Return the (X, Y) coordinate for the center point of the cell that contains the specified text.  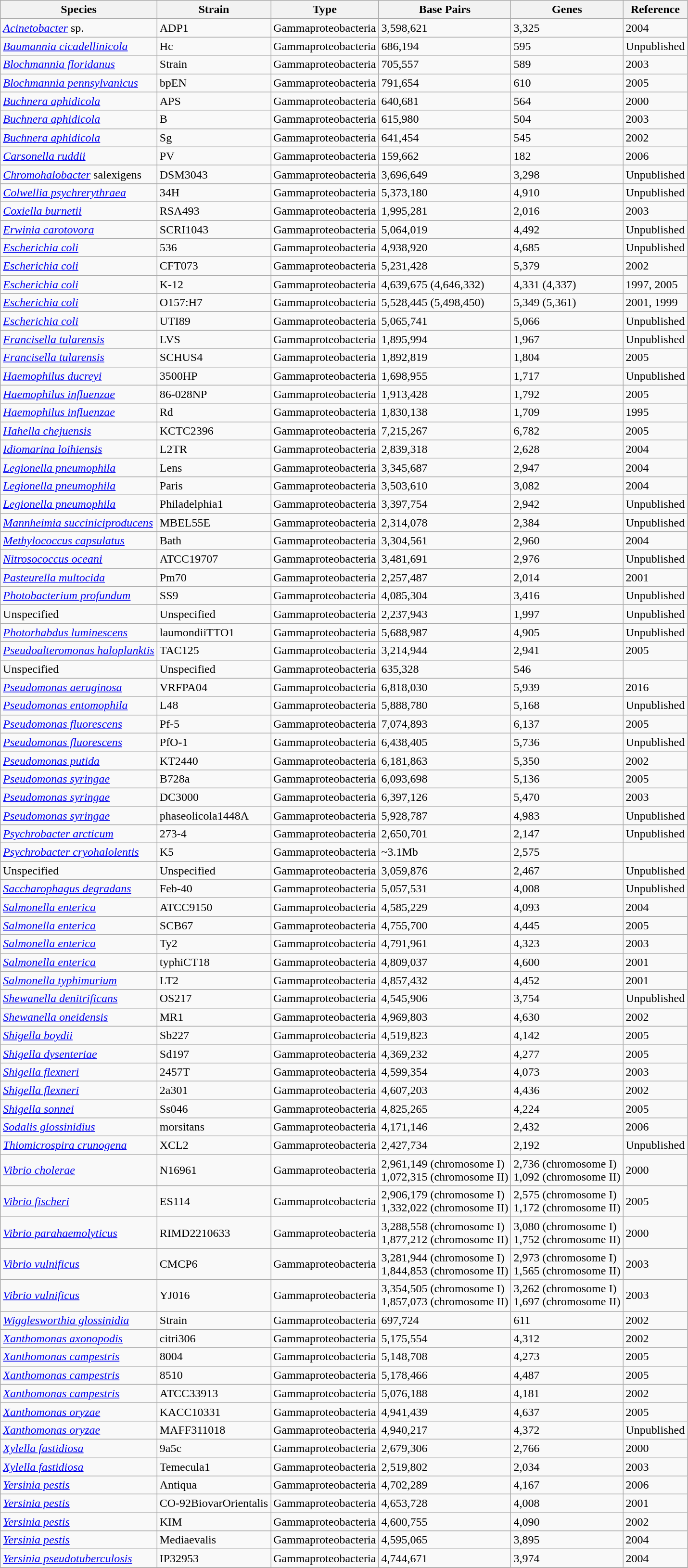
L48 (214, 706)
6,137 (567, 724)
1,698,955 (445, 376)
5,136 (567, 779)
5,178,466 (445, 1375)
Hahella chejuensis (79, 431)
4,372 (567, 1430)
2,014 (567, 578)
1,830,138 (445, 412)
MAFF311018 (214, 1430)
UTI89 (214, 321)
CMCP6 (214, 1264)
4,825,265 (445, 1108)
Psychrobacter cryohalolentis (79, 852)
Vibrio fischeri (79, 1201)
SCB67 (214, 925)
4,452 (567, 980)
8004 (214, 1357)
1,717 (567, 376)
4,487 (567, 1375)
Blochmannia floridanus (79, 64)
4,171,146 (445, 1127)
4,600,755 (445, 1522)
APS (214, 101)
5,528,445 (5,498,450) (445, 303)
Saccharophagus degradans (79, 889)
5,349 (5,361) (567, 303)
5,066 (567, 321)
Pseudomonas aeruginosa (79, 687)
4,167 (567, 1485)
5,231,428 (445, 266)
4,702,289 (445, 1485)
CFT073 (214, 266)
Salmonella typhimurium (79, 980)
4,436 (567, 1090)
1,892,819 (445, 358)
MBEL55E (214, 522)
6,181,863 (445, 760)
6,438,405 (445, 742)
Pseudomonas entomophila (79, 706)
5,373,180 (445, 193)
3,598,621 (445, 28)
1,913,428 (445, 394)
2a301 (214, 1090)
2,427,734 (445, 1145)
2,628 (567, 449)
Pm70 (214, 578)
Xanthomonas axonopodis (79, 1338)
Hc (214, 46)
Shewanella denitrificans (79, 999)
2,384 (567, 522)
159,662 (445, 156)
3,281,944 (chromosome I)1,844,853 (chromosome II) (445, 1264)
citri306 (214, 1338)
5,888,780 (445, 706)
2,575 (567, 852)
3,298 (567, 174)
2,650,701 (445, 834)
3,059,876 (445, 871)
4,093 (567, 907)
4,809,037 (445, 962)
Type (325, 10)
Sg (214, 138)
6,397,126 (445, 797)
DC3000 (214, 797)
2,766 (567, 1448)
2,575 (chromosome I)1,172 (chromosome II) (567, 1201)
Pseudoalteromonas haloplanktis (79, 651)
Shigella dysenteriae (79, 1054)
6,818,030 (445, 687)
4,905 (567, 632)
5,928,787 (445, 816)
typhiCT18 (214, 962)
3,354,505 (chromosome I)1,857,073 (chromosome II) (445, 1296)
4,090 (567, 1522)
KT2440 (214, 760)
2016 (655, 687)
2001, 1999 (655, 303)
Sodalis glossinidius (79, 1127)
4,630 (567, 1017)
RIMD2210633 (214, 1233)
3,304,561 (445, 541)
2,906,179 (chromosome I)1,332,022 (chromosome II) (445, 1201)
4,599,354 (445, 1072)
3,082 (567, 486)
1995 (655, 412)
YJ016 (214, 1296)
Acinetobacter sp. (79, 28)
4,940,217 (445, 1430)
2,839,318 (445, 449)
5,057,531 (445, 889)
4,312 (567, 1338)
Shewanella oneidensis (79, 1017)
2,736 (chromosome I)1,092 (chromosome II) (567, 1170)
5,168 (567, 706)
2,237,943 (445, 614)
2,973 (chromosome I)1,565 (chromosome II) (567, 1264)
Feb-40 (214, 889)
Shigella boydii (79, 1035)
611 (567, 1320)
4,969,803 (445, 1017)
4,685 (567, 248)
1,709 (567, 412)
N16961 (214, 1170)
Wigglesworthia glossinidia (79, 1320)
PV (214, 156)
morsitans (214, 1127)
Ss046 (214, 1108)
3,754 (567, 999)
XCL2 (214, 1145)
2,961,149 (chromosome I)1,072,315 (chromosome II) (445, 1170)
Sd197 (214, 1054)
6,782 (567, 431)
1,997 (567, 614)
697,724 (445, 1320)
4,857,432 (445, 980)
86-028NP (214, 394)
4,910 (567, 193)
Rd (214, 412)
Thiomicrospira crunogena (79, 1145)
546 (567, 669)
4,585,229 (445, 907)
2,960 (567, 541)
635,328 (445, 669)
2,519,802 (445, 1466)
Carsonella ruddii (79, 156)
4,085,304 (445, 596)
O157:H7 (214, 303)
2457T (214, 1072)
Nitrosococcus oceani (79, 559)
KCTC2396 (214, 431)
Idiomarina loihiensis (79, 449)
3,288,558 (chromosome I)1,877,212 (chromosome II) (445, 1233)
Paris (214, 486)
5,175,554 (445, 1338)
Reference (655, 10)
1997, 2005 (655, 284)
Sb227 (214, 1035)
SCRI1043 (214, 230)
PfO-1 (214, 742)
ATCC19707 (214, 559)
Psychrobacter arcticum (79, 834)
Chromohalobacter salexigens (79, 174)
Species (79, 10)
CO-92BiovarOrientalis (214, 1504)
4,938,920 (445, 248)
Pseudomonas putida (79, 760)
640,681 (445, 101)
Lens (214, 467)
Temecula1 (214, 1466)
LT2 (214, 980)
laumondiiTTO1 (214, 632)
4,744,671 (445, 1558)
4,941,439 (445, 1412)
4,323 (567, 944)
Coxiella burnetii (79, 211)
Methylococcus capsulatus (79, 541)
4,653,728 (445, 1504)
2,947 (567, 467)
4,277 (567, 1054)
5,688,987 (445, 632)
615,980 (445, 119)
3,262 (chromosome I)1,697 (chromosome II) (567, 1296)
8510 (214, 1375)
595 (567, 46)
5,736 (567, 742)
4,445 (567, 925)
ATCC33913 (214, 1393)
5,064,019 (445, 230)
3,974 (567, 1558)
5,939 (567, 687)
182 (567, 156)
MR1 (214, 1017)
2,941 (567, 651)
Pasteurella multocida (79, 578)
1,792 (567, 394)
34H (214, 193)
Shigella sonnei (79, 1108)
K5 (214, 852)
4,607,203 (445, 1090)
Blochmannia pennsylvanicus (79, 83)
ADP1 (214, 28)
4,142 (567, 1035)
Photobacterium profundum (79, 596)
791,654 (445, 83)
4,545,906 (445, 999)
Vibrio parahaemolyticus (79, 1233)
Photorhabdus luminescens (79, 632)
Bath (214, 541)
phaseolicola1448A (214, 816)
5,379 (567, 266)
Pf-5 (214, 724)
ATCC9150 (214, 907)
KIM (214, 1522)
4,639,675 (4,646,332) (445, 284)
KACC10331 (214, 1412)
SCHUS4 (214, 358)
3,397,754 (445, 504)
2,432 (567, 1127)
2,942 (567, 504)
5,350 (567, 760)
2,976 (567, 559)
3,214,944 (445, 651)
641,454 (445, 138)
3,481,691 (445, 559)
686,194 (445, 46)
4,519,823 (445, 1035)
610 (567, 83)
5,065,741 (445, 321)
4,595,065 (445, 1540)
~3.1Mb (445, 852)
4,273 (567, 1357)
Mannheimia succiniciproducens (79, 522)
Vibrio cholerae (79, 1170)
Erwinia carotovora (79, 230)
7,074,893 (445, 724)
L2TR (214, 449)
4,600 (567, 962)
4,073 (567, 1072)
TAC125 (214, 651)
IP32953 (214, 1558)
Haemophilus ducreyi (79, 376)
4,983 (567, 816)
3,895 (567, 1540)
ES114 (214, 1201)
589 (567, 64)
Philadelphia1 (214, 504)
1,995,281 (445, 211)
3,080 (chromosome I)1,752 (chromosome II) (567, 1233)
2,147 (567, 834)
3,345,687 (445, 467)
4,791,961 (445, 944)
504 (567, 119)
Yersinia pseudotuberculosis (79, 1558)
536 (214, 248)
2,679,306 (445, 1448)
2,467 (567, 871)
2,192 (567, 1145)
SS9 (214, 596)
545 (567, 138)
4,331 (4,337) (567, 284)
DSM3043 (214, 174)
4,181 (567, 1393)
3,503,610 (445, 486)
2,034 (567, 1466)
4,492 (567, 230)
Colwellia psychrerythraea (79, 193)
K-12 (214, 284)
Ty2 (214, 944)
6,093,698 (445, 779)
VRFPA04 (214, 687)
705,557 (445, 64)
1,895,994 (445, 339)
Genes (567, 10)
4,369,232 (445, 1054)
4,637 (567, 1412)
OS217 (214, 999)
4,224 (567, 1108)
2,016 (567, 211)
B (214, 119)
bpEN (214, 83)
1,967 (567, 339)
3,325 (567, 28)
9a5c (214, 1448)
B728a (214, 779)
Base Pairs (445, 10)
2,257,487 (445, 578)
5,470 (567, 797)
3500HP (214, 376)
3,416 (567, 596)
RSA493 (214, 211)
Mediaevalis (214, 1540)
LVS (214, 339)
3,696,649 (445, 174)
4,755,700 (445, 925)
1,804 (567, 358)
Baumannia cicadellinicola (79, 46)
7,215,267 (445, 431)
5,076,188 (445, 1393)
Antiqua (214, 1485)
273-4 (214, 834)
5,148,708 (445, 1357)
2,314,078 (445, 522)
564 (567, 101)
